Return (x, y) of the center of cell containing provided text 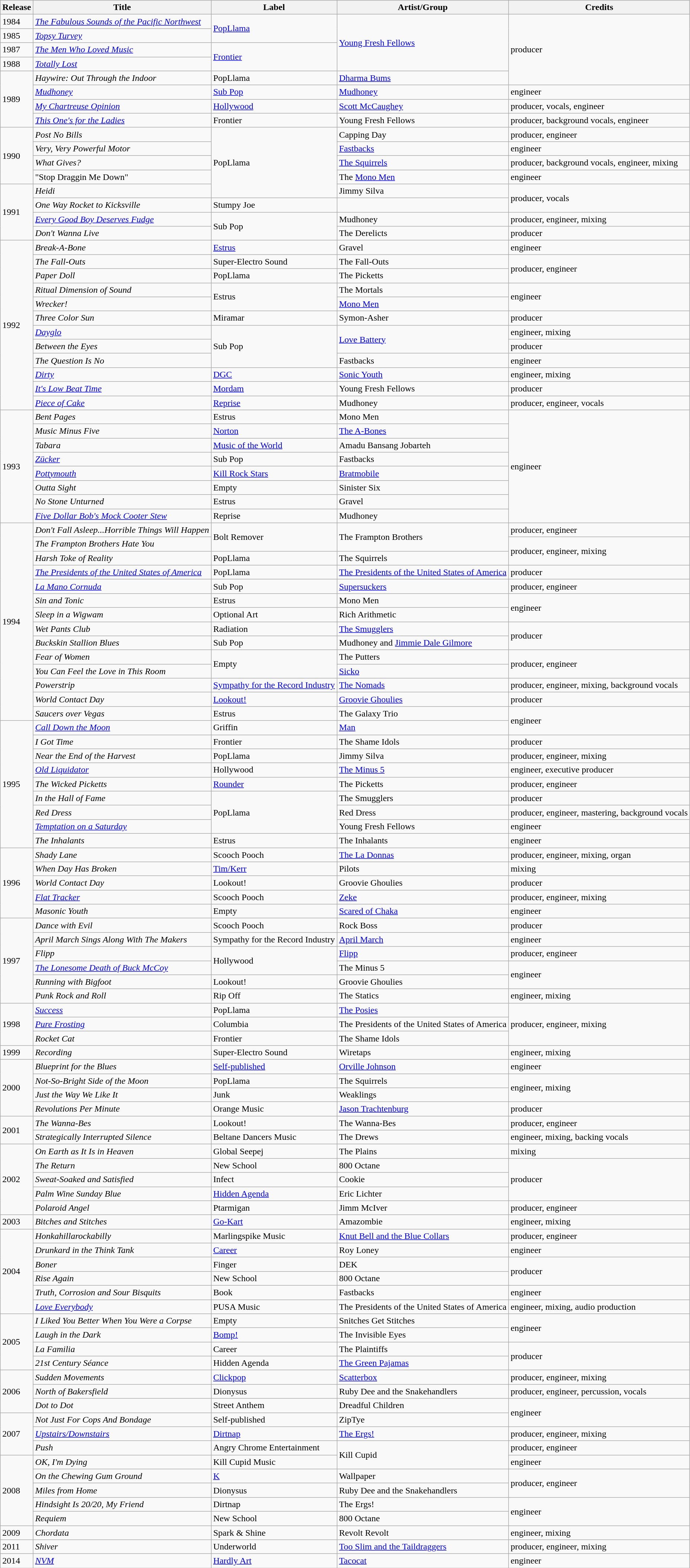
Title (122, 7)
Hindsight Is 20/20, My Friend (122, 1504)
The Men Who Loved Music (122, 50)
The Frampton Brothers Hate You (122, 544)
Honkahillarockabilly (122, 1236)
In the Hall of Fame (122, 798)
The La Donnas (423, 854)
The Plaintiffs (423, 1349)
Saucers over Vegas (122, 714)
The Green Pajamas (423, 1363)
DGC (274, 374)
2009 (17, 1533)
Global Seepej (274, 1151)
Dance with Evil (122, 925)
Truth, Corrosion and Sour Bisquits (122, 1292)
No Stone Unturned (122, 502)
Supersuckers (423, 586)
Pottymouth (122, 473)
Dayglo (122, 332)
Success (122, 1010)
1993 (17, 466)
It's Low Beat Time (122, 388)
Zeke (423, 897)
Bratmobile (423, 473)
Old Liquidator (122, 770)
Bent Pages (122, 417)
The Nomads (423, 685)
Ritual Dimension of Sound (122, 290)
Break-A-Bone (122, 247)
Requiem (122, 1518)
Running with Bigfoot (122, 982)
Sonic Youth (423, 374)
Roy Loney (423, 1250)
Radiation (274, 629)
DEK (423, 1264)
Release (17, 7)
Don't Fall Asleep...Horrible Things Will Happen (122, 530)
This One's for the Ladies (122, 120)
Fear of Women (122, 657)
2000 (17, 1088)
1994 (17, 622)
Piece of Cake (122, 403)
Orange Music (274, 1109)
What Gives? (122, 163)
Laugh in the Dark (122, 1335)
Finger (274, 1264)
Bolt Remover (274, 537)
Buckskin Stallion Blues (122, 643)
Too Slim and the Taildraggers (423, 1547)
Palm Wine Sunday Blue (122, 1194)
producer, vocals (599, 198)
Scared of Chaka (423, 911)
Hardly Art (274, 1561)
Topsy Turvey (122, 36)
The Drews (423, 1137)
producer, engineer, percussion, vocals (599, 1391)
1997 (17, 961)
Outta Sight (122, 488)
PUSA Music (274, 1306)
Tabara (122, 445)
Tim/Kerr (274, 869)
Sin and Tonic (122, 600)
1990 (17, 155)
Pure Frosting (122, 1024)
Cookie (423, 1180)
Totally Lost (122, 64)
The Question Is No (122, 360)
2001 (17, 1130)
Dot to Dot (122, 1405)
April March (423, 939)
Columbia (274, 1024)
Don't Wanna Live (122, 233)
2003 (17, 1222)
Eric Lichter (423, 1194)
1989 (17, 99)
The Wicked Picketts (122, 784)
The Frampton Brothers (423, 537)
Strategically Interrupted Silence (122, 1137)
The Putters (423, 657)
Wiretaps (423, 1052)
Bitches and Stitches (122, 1222)
The Statics (423, 996)
producer, background vocals, engineer (599, 120)
The Derelicts (423, 233)
21st Century Séance (122, 1363)
Wallpaper (423, 1476)
Spark & Shine (274, 1533)
Optional Art (274, 614)
Capping Day (423, 134)
Near the End of the Harvest (122, 756)
1987 (17, 50)
Rise Again (122, 1278)
Harsh Toke of Reality (122, 558)
You Can Feel the Love in This Room (122, 671)
When Day Has Broken (122, 869)
NVM (122, 1561)
Kill Cupid Music (274, 1462)
Very, Very Powerful Motor (122, 148)
Flat Tracker (122, 897)
2014 (17, 1561)
Dreadful Children (423, 1405)
Music Minus Five (122, 431)
The Invisible Eyes (423, 1335)
1992 (17, 325)
Miles from Home (122, 1490)
Angry Chrome Entertainment (274, 1448)
Shiver (122, 1547)
Rock Boss (423, 925)
My Chartreuse Opinion (122, 106)
2011 (17, 1547)
1998 (17, 1024)
Post No Bills (122, 134)
K (274, 1476)
Sinister Six (423, 488)
Blueprint for the Blues (122, 1066)
Pilots (423, 869)
Haywire: Out Through the Indoor (122, 78)
Mudhoney and Jimmie Dale Gilmore (423, 643)
Shady Lane (122, 854)
engineer, mixing, backing vocals (599, 1137)
OK, I'm Dying (122, 1462)
Sleep in a Wigwam (122, 614)
Dirty (122, 374)
La Familia (122, 1349)
Paper Doll (122, 276)
producer, engineer, mixing, organ (599, 854)
Wrecker! (122, 304)
Powerstrip (122, 685)
Street Anthem (274, 1405)
Zücker (122, 459)
Book (274, 1292)
The Lonesome Death of Buck McCoy (122, 968)
The Posies (423, 1010)
April March Sings Along With The Makers (122, 939)
2004 (17, 1271)
Rich Arithmetic (423, 614)
I Liked You Better When You Were a Corpse (122, 1321)
Revolutions Per Minute (122, 1109)
Between the Eyes (122, 346)
Wet Pants Club (122, 629)
Amadu Bansang Jobarteh (423, 445)
Snitches Get Stitches (423, 1321)
Masonic Youth (122, 911)
Temptation on a Saturday (122, 826)
Boner (122, 1264)
Ptarmigan (274, 1208)
Norton (274, 431)
One Way Rocket to Kicksville (122, 205)
engineer, mixing, audio production (599, 1306)
Music of the World (274, 445)
1995 (17, 784)
1985 (17, 36)
The Mortals (423, 290)
The Galaxy Trio (423, 714)
Every Good Boy Deserves Fudge (122, 219)
Sudden Movements (122, 1377)
ZipTye (423, 1420)
Weaklings (423, 1095)
Not Just For Cops And Bondage (122, 1420)
Infect (274, 1180)
"Stop Draggin Me Down" (122, 177)
Rocket Cat (122, 1038)
1996 (17, 883)
engineer, executive producer (599, 770)
2002 (17, 1180)
Five Dollar Bob's Mock Cooter Stew (122, 516)
Junk (274, 1095)
Love Battery (423, 339)
Marlingspike Music (274, 1236)
2005 (17, 1342)
producer, vocals, engineer (599, 106)
Artist/Group (423, 7)
Tacocat (423, 1561)
Upstairs/Downstairs (122, 1434)
Dharma Bums (423, 78)
Jason Trachtenburg (423, 1109)
Mordam (274, 388)
Sicko (423, 671)
Kill Cupid (423, 1455)
On Earth as It Is in Heaven (122, 1151)
The Plains (423, 1151)
Three Color Sun (122, 318)
2008 (17, 1490)
Scatterbox (423, 1377)
Not-So-Bright Side of the Moon (122, 1081)
The A-Bones (423, 431)
La Mano Cornuda (122, 586)
Symon-Asher (423, 318)
Bomp! (274, 1335)
Heidi (122, 191)
producer, background vocals, engineer, mixing (599, 163)
The Return (122, 1165)
Label (274, 7)
Clickpop (274, 1377)
North of Bakersfield (122, 1391)
On the Chewing Gum Ground (122, 1476)
Polaroid Angel (122, 1208)
Just the Way We Like It (122, 1095)
Call Down the Moon (122, 728)
Jimm McIver (423, 1208)
Chordata (122, 1533)
Push (122, 1448)
2006 (17, 1391)
Go-Kart (274, 1222)
Sweat-Soaked and Satisfied (122, 1180)
Revolt Revolt (423, 1533)
Punk Rock and Roll (122, 996)
Scott McCaughey (423, 106)
Underworld (274, 1547)
producer, engineer, vocals (599, 403)
2007 (17, 1434)
Orville Johnson (423, 1066)
I Got Time (122, 742)
Beltane Dancers Music (274, 1137)
1999 (17, 1052)
Stumpy Joe (274, 205)
The Fabulous Sounds of the Pacific Northwest (122, 22)
Man (423, 728)
Credits (599, 7)
The Mono Men (423, 177)
Rounder (274, 784)
Love Everybody (122, 1306)
Recording (122, 1052)
Amazombie (423, 1222)
1984 (17, 22)
Rip Off (274, 996)
Knut Bell and the Blue Collars (423, 1236)
Miramar (274, 318)
Drunkard in the Think Tank (122, 1250)
1988 (17, 64)
Griffin (274, 728)
Kill Rock Stars (274, 473)
1991 (17, 212)
producer, engineer, mastering, background vocals (599, 812)
producer, engineer, mixing, background vocals (599, 685)
